Return (X, Y) of the center of cell containing provided text 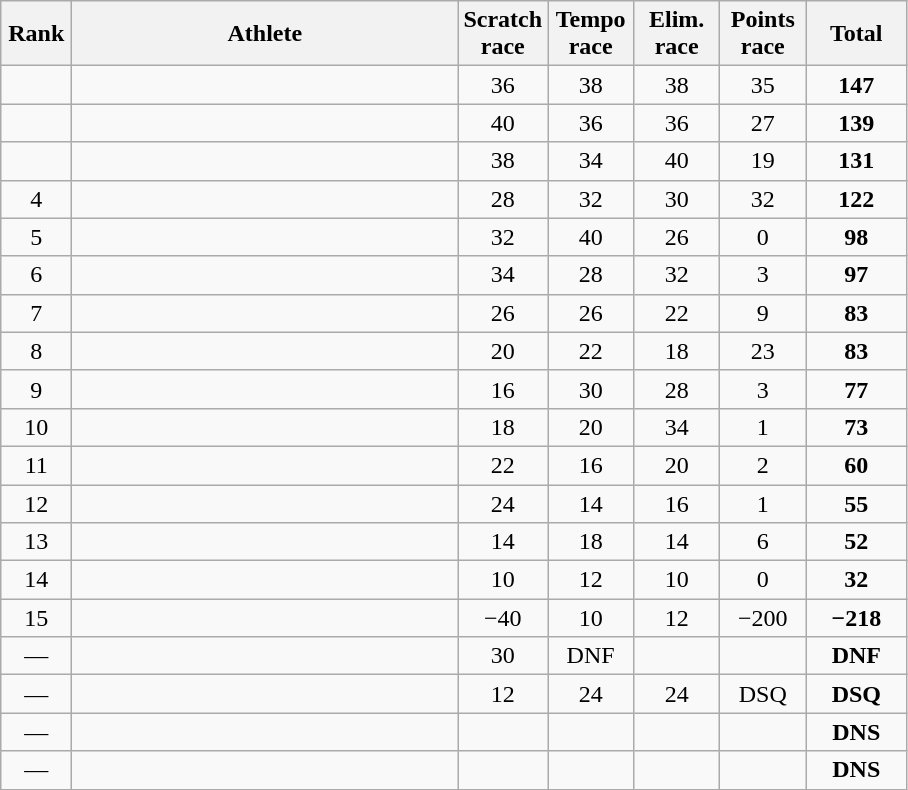
−40 (503, 618)
98 (856, 237)
35 (763, 85)
131 (856, 161)
Pointsrace (763, 34)
139 (856, 123)
4 (36, 199)
Scratchrace (503, 34)
73 (856, 427)
122 (856, 199)
15 (36, 618)
5 (36, 237)
8 (36, 351)
−200 (763, 618)
27 (763, 123)
55 (856, 503)
77 (856, 389)
7 (36, 313)
Elim.race (677, 34)
147 (856, 85)
Total (856, 34)
Athlete (265, 34)
Temporace (591, 34)
13 (36, 542)
23 (763, 351)
2 (763, 465)
19 (763, 161)
97 (856, 275)
−218 (856, 618)
60 (856, 465)
52 (856, 542)
11 (36, 465)
Rank (36, 34)
